Scan for the cell matching the given text and deliver its (x, y) coordinate at center. 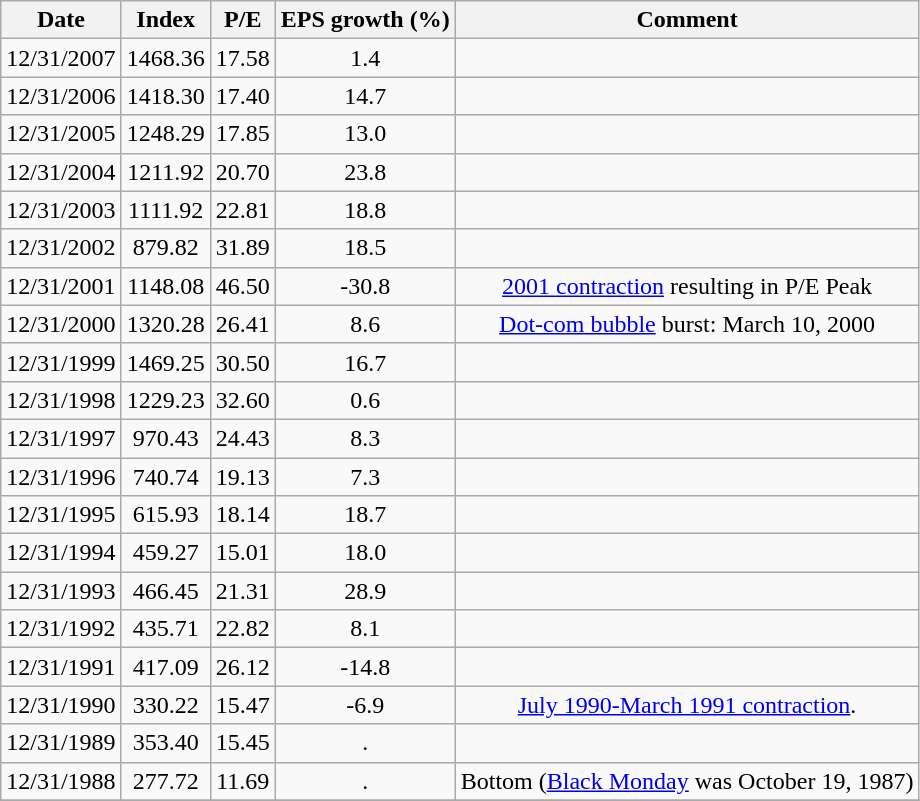
28.9 (365, 591)
1468.36 (166, 58)
17.58 (242, 58)
435.71 (166, 629)
15.45 (242, 743)
12/31/1996 (61, 477)
14.7 (365, 96)
EPS growth (%) (365, 20)
-14.8 (365, 667)
970.43 (166, 438)
12/31/2002 (61, 248)
879.82 (166, 248)
13.0 (365, 134)
Date (61, 20)
20.70 (242, 172)
July 1990-March 1991 contraction. (687, 705)
12/31/2007 (61, 58)
12/31/2003 (61, 210)
8.1 (365, 629)
0.6 (365, 400)
12/31/1994 (61, 553)
12/31/1999 (61, 362)
8.6 (365, 324)
1211.92 (166, 172)
11.69 (242, 781)
18.5 (365, 248)
22.81 (242, 210)
417.09 (166, 667)
1111.92 (166, 210)
Index (166, 20)
1229.23 (166, 400)
Bottom (Black Monday was October 19, 1987) (687, 781)
17.85 (242, 134)
12/31/2004 (61, 172)
18.14 (242, 515)
1.4 (365, 58)
12/31/1988 (61, 781)
1148.08 (166, 286)
31.89 (242, 248)
26.41 (242, 324)
12/31/2001 (61, 286)
P/E (242, 20)
353.40 (166, 743)
1418.30 (166, 96)
330.22 (166, 705)
7.3 (365, 477)
15.47 (242, 705)
12/31/1992 (61, 629)
12/31/2006 (61, 96)
12/31/2005 (61, 134)
17.40 (242, 96)
16.7 (365, 362)
12/31/2000 (61, 324)
12/31/1998 (61, 400)
615.93 (166, 515)
277.72 (166, 781)
1469.25 (166, 362)
18.0 (365, 553)
12/31/1989 (61, 743)
2001 contraction resulting in P/E Peak (687, 286)
23.8 (365, 172)
30.50 (242, 362)
8.3 (365, 438)
459.27 (166, 553)
24.43 (242, 438)
12/31/1990 (61, 705)
466.45 (166, 591)
1248.29 (166, 134)
21.31 (242, 591)
-30.8 (365, 286)
1320.28 (166, 324)
740.74 (166, 477)
19.13 (242, 477)
46.50 (242, 286)
12/31/1997 (61, 438)
12/31/1995 (61, 515)
26.12 (242, 667)
32.60 (242, 400)
12/31/1993 (61, 591)
-6.9 (365, 705)
22.82 (242, 629)
Comment (687, 20)
Dot-com bubble burst: March 10, 2000 (687, 324)
18.7 (365, 515)
15.01 (242, 553)
18.8 (365, 210)
12/31/1991 (61, 667)
